Locate the cell with the specified text and output its [X, Y] center coordinate. 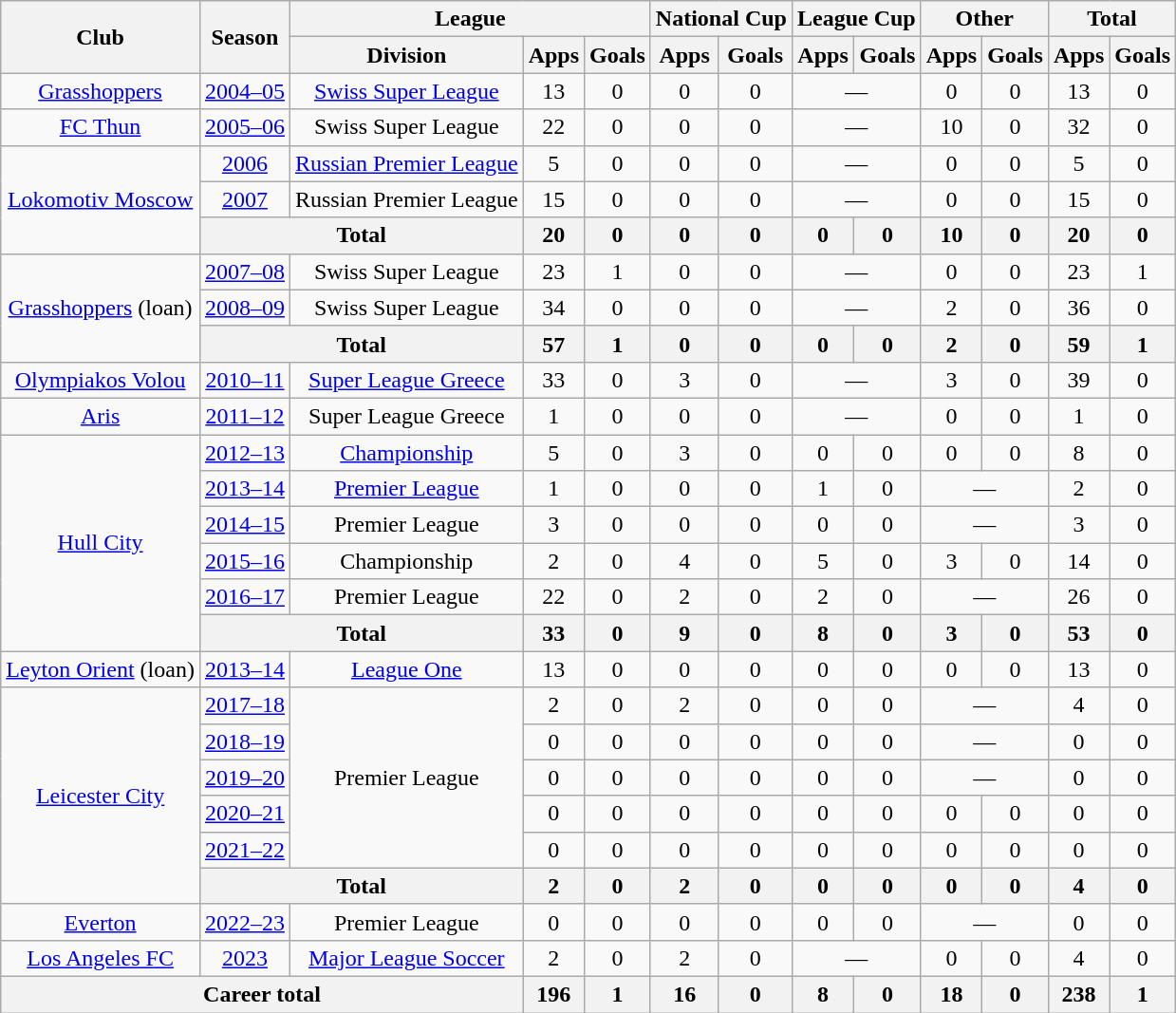
36 [1078, 308]
2005–06 [245, 127]
League Cup [856, 19]
59 [1078, 344]
2011–12 [245, 416]
Olympiakos Volou [101, 380]
Division [406, 55]
238 [1078, 994]
2004–05 [245, 91]
Season [245, 37]
2012–13 [245, 453]
National Cup [721, 19]
2008–09 [245, 308]
9 [684, 633]
26 [1078, 597]
Hull City [101, 543]
16 [684, 994]
Everton [101, 922]
League [470, 19]
Grasshoppers [101, 91]
2022–23 [245, 922]
196 [553, 994]
2007 [245, 199]
53 [1078, 633]
2016–17 [245, 597]
2014–15 [245, 525]
Los Angeles FC [101, 958]
34 [553, 308]
2015–16 [245, 561]
Lokomotiv Moscow [101, 199]
Grasshoppers (loan) [101, 308]
FC Thun [101, 127]
39 [1078, 380]
2023 [245, 958]
League One [406, 669]
Club [101, 37]
Aris [101, 416]
2007–08 [245, 272]
2021–22 [245, 850]
2017–18 [245, 705]
Leyton Orient (loan) [101, 669]
Major League Soccer [406, 958]
14 [1078, 561]
57 [553, 344]
2018–19 [245, 741]
18 [951, 994]
Career total [262, 994]
Other [984, 19]
2020–21 [245, 814]
2010–11 [245, 380]
32 [1078, 127]
2019–20 [245, 778]
Leicester City [101, 796]
2006 [245, 163]
